Extract the [x, y] coordinate from the center of the cell holding the provided text.  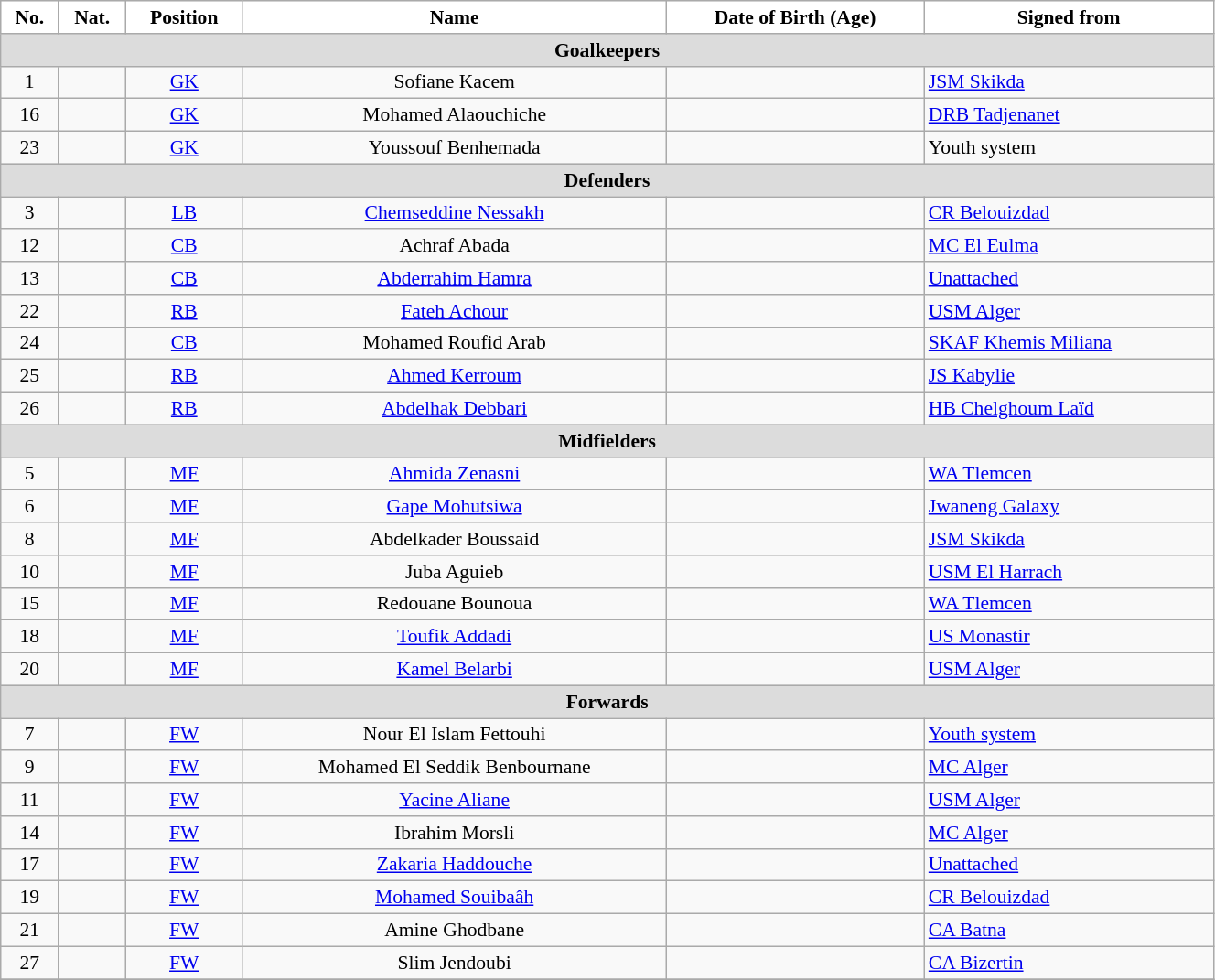
Youssouf Benhemada [455, 148]
Mohamed Roufid Arab [455, 343]
17 [29, 865]
8 [29, 539]
Gape Mohutsiwa [455, 507]
Nat. [92, 17]
Date of Birth (Age) [794, 17]
Ahmida Zenasni [455, 474]
Defenders [607, 180]
7 [29, 735]
Chemseddine Nessakh [455, 213]
Fateh Achour [455, 311]
Abderrahim Hamra [455, 278]
CA Batna [1069, 931]
Ibrahim Morsli [455, 833]
21 [29, 931]
Goalkeepers [607, 50]
5 [29, 474]
6 [29, 507]
23 [29, 148]
27 [29, 963]
Slim Jendoubi [455, 963]
Mohamed El Seddik Benbournane [455, 768]
JS Kabylie [1069, 376]
USM El Harrach [1069, 572]
Jwaneng Galaxy [1069, 507]
CA Bizertin [1069, 963]
25 [29, 376]
Achraf Abada [455, 246]
Amine Ghodbane [455, 931]
Mohamed Alaouchiche [455, 115]
26 [29, 409]
15 [29, 604]
Zakaria Haddouche [455, 865]
Kamel Belarbi [455, 670]
Redouane Bounoua [455, 604]
16 [29, 115]
19 [29, 898]
3 [29, 213]
SKAF Khemis Miliana [1069, 343]
MC El Eulma [1069, 246]
HB Chelghoum Laïd [1069, 409]
Forwards [607, 702]
18 [29, 637]
12 [29, 246]
9 [29, 768]
Yacine Aliane [455, 800]
11 [29, 800]
22 [29, 311]
No. [29, 17]
US Monastir [1069, 637]
Mohamed Souibaâh [455, 898]
13 [29, 278]
DRB Tadjenanet [1069, 115]
Position [185, 17]
Sofiane Kacem [455, 82]
Abdelkader Boussaid [455, 539]
Signed from [1069, 17]
1 [29, 82]
14 [29, 833]
10 [29, 572]
20 [29, 670]
Name [455, 17]
Juba Aguieb [455, 572]
LB [185, 213]
Ahmed Kerroum [455, 376]
Nour El Islam Fettouhi [455, 735]
Toufik Addadi [455, 637]
Abdelhak Debbari [455, 409]
Midfielders [607, 441]
24 [29, 343]
